For the text-containing cell, return its midpoint in (x, y) coordinate format. 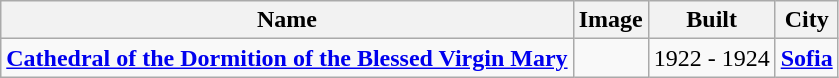
Sofia (806, 58)
Cathedral of the Dormition of the Blessed Virgin Mary (287, 58)
Built (712, 20)
Image (610, 20)
1922 - 1924 (712, 58)
Name (287, 20)
City (806, 20)
